Locate the cell with the specified text and output its [X, Y] center coordinate. 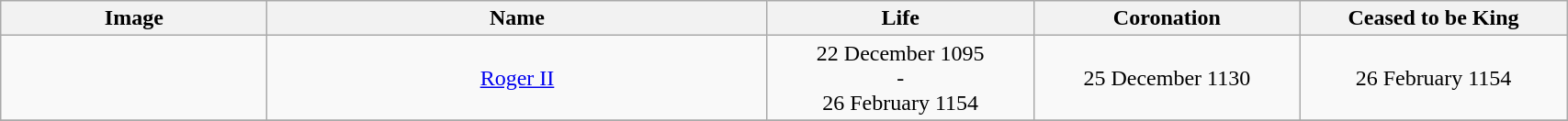
Life [900, 18]
Coronation [1167, 18]
25 December 1130 [1167, 78]
Name [517, 18]
Ceased to be King [1433, 18]
Image [134, 18]
26 February 1154 [1433, 78]
22 December 1095-26 February 1154 [900, 78]
Roger II [517, 78]
